Locate the cell with the specified text and output its [x, y] center coordinate. 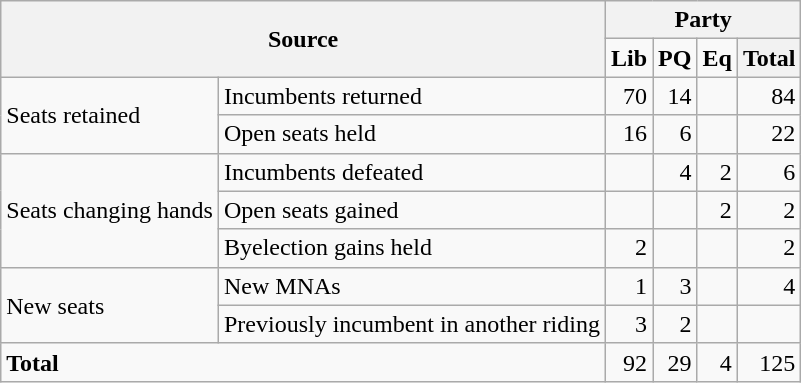
Incumbents defeated [412, 172]
14 [675, 96]
Open seats gained [412, 210]
Lib [628, 58]
Open seats held [412, 134]
70 [628, 96]
PQ [675, 58]
84 [769, 96]
29 [675, 362]
Party [702, 20]
Seats changing hands [110, 210]
Eq [717, 58]
92 [628, 362]
Previously incumbent in another riding [412, 324]
16 [628, 134]
Incumbents returned [412, 96]
Source [304, 39]
125 [769, 362]
New seats [110, 305]
1 [628, 286]
Seats retained [110, 115]
Byelection gains held [412, 248]
New MNAs [412, 286]
22 [769, 134]
